Determine the [x, y] coordinate at the center of the cell enclosing the given text.  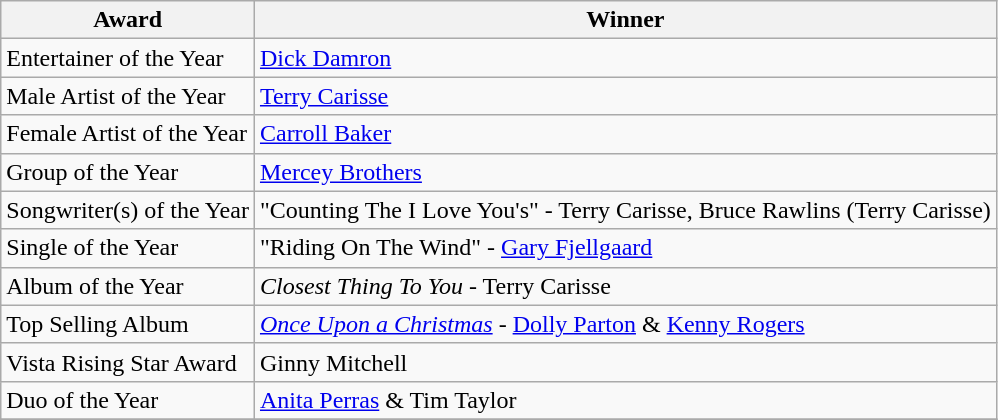
Closest Thing To You - Terry Carisse [625, 286]
Carroll Baker [625, 134]
Winner [625, 20]
Songwriter(s) of the Year [128, 210]
Mercey Brothers [625, 172]
Vista Rising Star Award [128, 362]
Male Artist of the Year [128, 96]
Female Artist of the Year [128, 134]
Top Selling Album [128, 324]
Once Upon a Christmas - Dolly Parton & Kenny Rogers [625, 324]
Album of the Year [128, 286]
Terry Carisse [625, 96]
Single of the Year [128, 248]
Duo of the Year [128, 400]
Ginny Mitchell [625, 362]
Award [128, 20]
Entertainer of the Year [128, 58]
"Riding On The Wind" - Gary Fjellgaard [625, 248]
Dick Damron [625, 58]
Group of the Year [128, 172]
"Counting The I Love You's" - Terry Carisse, Bruce Rawlins (Terry Carisse) [625, 210]
Anita Perras & Tim Taylor [625, 400]
